Output the (X, Y) coordinate of the center of the cell containing the given text.  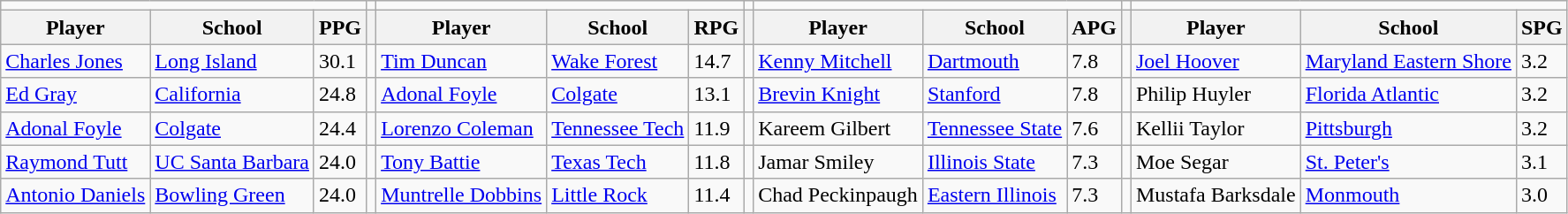
Charles Jones (76, 61)
Tony Battie (461, 162)
14.7 (716, 61)
Florida Atlantic (1408, 95)
Kellii Taylor (1216, 128)
Texas Tech (618, 162)
Dartmouth (995, 61)
Moe Segar (1216, 162)
Chad Peckinpaugh (838, 195)
11.9 (716, 128)
Antonio Daniels (76, 195)
APG (1095, 27)
Long Island (232, 61)
Pittsburgh (1408, 128)
13.1 (716, 95)
California (232, 95)
Wake Forest (618, 61)
Ed Gray (76, 95)
Philip Huyler (1216, 95)
SPG (1541, 27)
Tennessee State (995, 128)
RPG (716, 27)
Eastern Illinois (995, 195)
3.0 (1541, 195)
11.4 (716, 195)
Kenny Mitchell (838, 61)
30.1 (339, 61)
Maryland Eastern Shore (1408, 61)
24.8 (339, 95)
11.8 (716, 162)
7.6 (1095, 128)
Raymond Tutt (76, 162)
Tennessee Tech (618, 128)
Joel Hoover (1216, 61)
Illinois State (995, 162)
Kareem Gilbert (838, 128)
PPG (339, 27)
Monmouth (1408, 195)
Jamar Smiley (838, 162)
Brevin Knight (838, 95)
Mustafa Barksdale (1216, 195)
24.4 (339, 128)
St. Peter's (1408, 162)
Bowling Green (232, 195)
Stanford (995, 95)
Little Rock (618, 195)
Lorenzo Coleman (461, 128)
3.1 (1541, 162)
UC Santa Barbara (232, 162)
Muntrelle Dobbins (461, 195)
Tim Duncan (461, 61)
